Scan for the cell matching the given text and deliver its (x, y) coordinate at center. 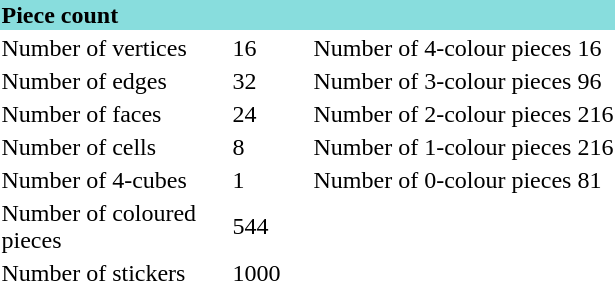
Number of vertices (114, 48)
81 (596, 180)
Number of 4-cubes (114, 180)
Number of 3-colour pieces (442, 81)
32 (270, 81)
Number of edges (114, 81)
Number of faces (114, 114)
Number of coloured pieces (114, 226)
Number of 1-colour pieces (442, 147)
Number of 0-colour pieces (442, 180)
96 (596, 81)
Number of cells (114, 147)
Number of 2-colour pieces (442, 114)
1 (270, 180)
24 (270, 114)
Number of 4-colour pieces (442, 48)
Piece count (308, 15)
544 (270, 226)
8 (270, 147)
